Identify which cell holds the provided text, then report its [X, Y] central coordinate. 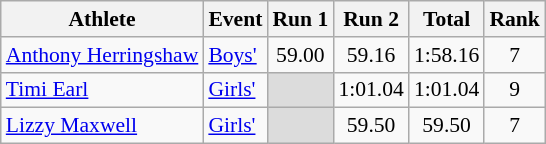
Total [446, 19]
Event [235, 19]
Rank [514, 19]
Run 2 [370, 19]
Timi Earl [102, 90]
Boys' [235, 55]
Athlete [102, 19]
Run 1 [300, 19]
59.16 [370, 55]
Lizzy Maxwell [102, 126]
59.00 [300, 55]
Anthony Herringshaw [102, 55]
9 [514, 90]
1:58.16 [446, 55]
